For the text-containing cell, return its midpoint in (x, y) coordinate format. 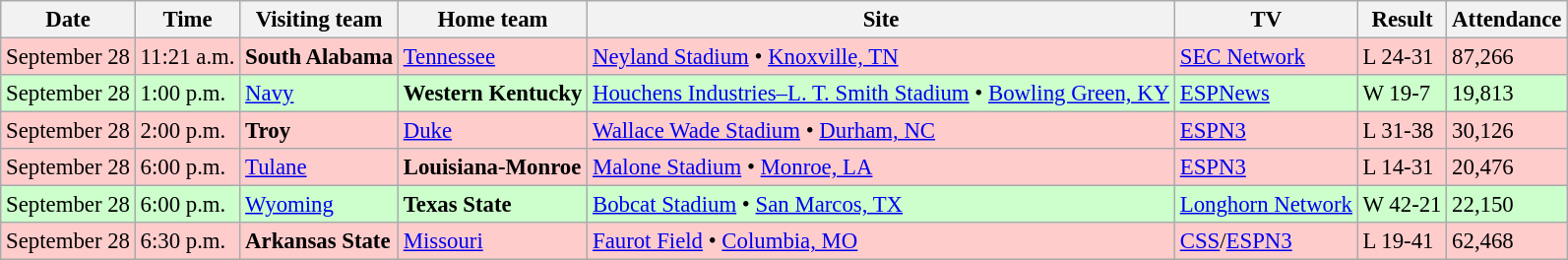
30,126 (1507, 131)
L 14-31 (1402, 167)
Attendance (1507, 20)
Louisiana-Monroe (492, 167)
SEC Network (1266, 57)
Date (68, 20)
Troy (319, 131)
Houchens Industries–L. T. Smith Stadium • Bowling Green, KY (882, 94)
Duke (492, 131)
2:00 p.m. (187, 131)
11:21 a.m. (187, 57)
Result (1402, 20)
Faurot Field • Columbia, MO (882, 241)
CSS/ESPN3 (1266, 241)
L 31-38 (1402, 131)
L 19-41 (1402, 241)
Visiting team (319, 20)
W 19-7 (1402, 94)
Malone Stadium • Monroe, LA (882, 167)
ESPNews (1266, 94)
87,266 (1507, 57)
Wallace Wade Stadium • Durham, NC (882, 131)
TV (1266, 20)
19,813 (1507, 94)
Missouri (492, 241)
Neyland Stadium • Knoxville, TN (882, 57)
1:00 p.m. (187, 94)
Tennessee (492, 57)
22,150 (1507, 205)
6:30 p.m. (187, 241)
Western Kentucky (492, 94)
62,468 (1507, 241)
Wyoming (319, 205)
L 24-31 (1402, 57)
Bobcat Stadium • San Marcos, TX (882, 205)
Site (882, 20)
Home team (492, 20)
Texas State (492, 205)
W 42-21 (1402, 205)
Longhorn Network (1266, 205)
20,476 (1507, 167)
South Alabama (319, 57)
Navy (319, 94)
Tulane (319, 167)
Time (187, 20)
Arkansas State (319, 241)
